From the cell containing the given text, extract its center point as [x, y] coordinate. 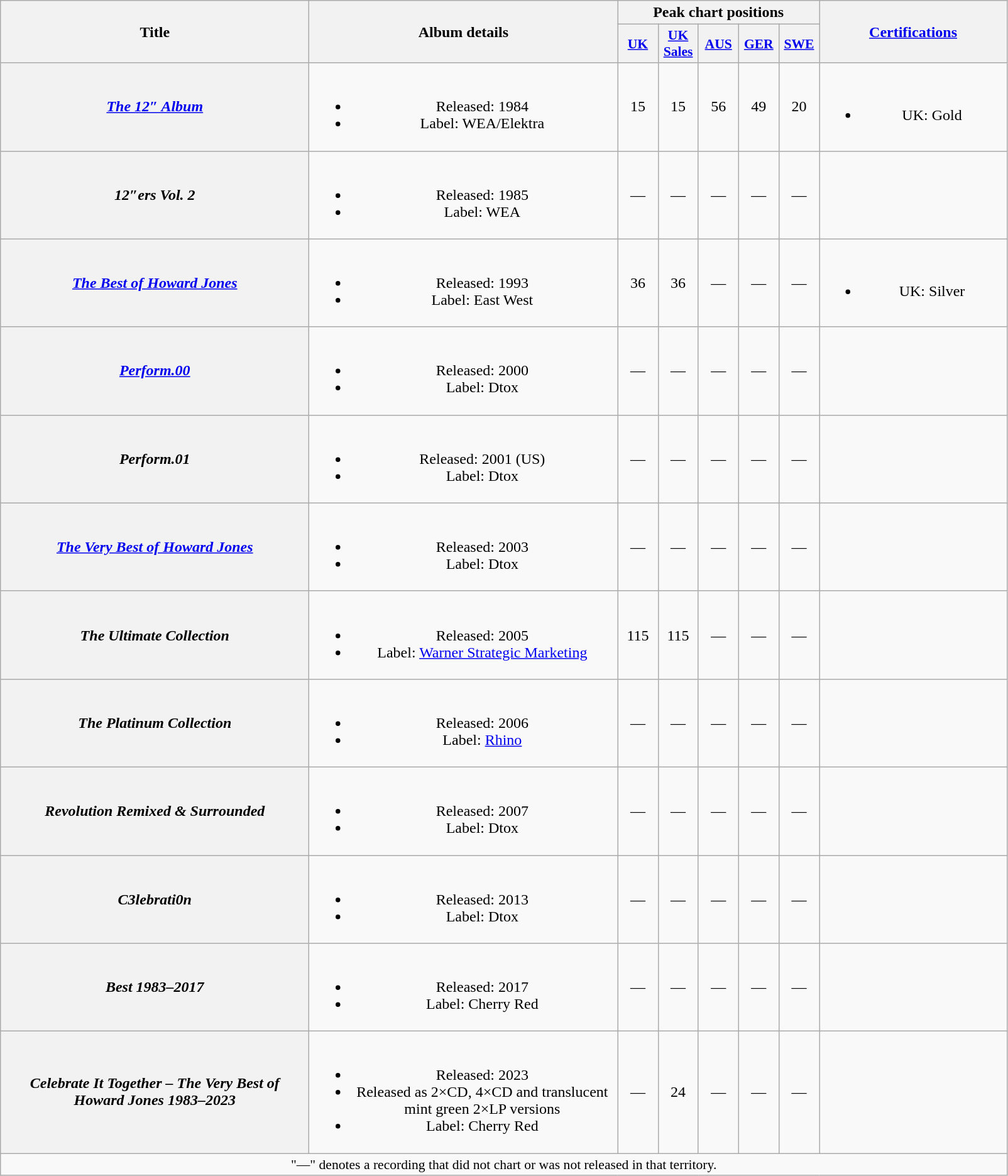
Released: 2023Released as 2×CD, 4×CD and translucent mint green 2×LP versionsLabel: Cherry Red [464, 1092]
56 [718, 107]
UK [638, 44]
Perform.00 [155, 371]
Released: 1984Label: WEA/Elektra [464, 107]
The Ultimate Collection [155, 635]
Peak chart positions [719, 13]
Released: 1993Label: East West [464, 283]
Released: 1985Label: WEA [464, 195]
AUS [718, 44]
24 [678, 1092]
Released: 2005Label: Warner Strategic Marketing [464, 635]
The 12″ Album [155, 107]
49 [759, 107]
Celebrate It Together – The Very Best of Howard Jones 1983–2023 [155, 1092]
The Platinum Collection [155, 723]
Released: 2006Label: Rhino [464, 723]
Perform.01 [155, 459]
Best 1983–2017 [155, 987]
Released: 2003Label: Dtox [464, 547]
Revolution Remixed & Surrounded [155, 811]
Released: 2001 (US)Label: Dtox [464, 459]
Released: 2017Label: Cherry Red [464, 987]
The Best of Howard Jones [155, 283]
C3lebrati0n [155, 899]
Released: 2007Label: Dtox [464, 811]
20 [799, 107]
Released: 2000Label: Dtox [464, 371]
Released: 2013Label: Dtox [464, 899]
UK Sales [678, 44]
GER [759, 44]
"—" denotes a recording that did not chart or was not released in that territory. [504, 1165]
UK: Gold [914, 107]
The Very Best of Howard Jones [155, 547]
Album details [464, 31]
Title [155, 31]
SWE [799, 44]
Certifications [914, 31]
12″ers Vol. 2 [155, 195]
UK: Silver [914, 283]
